From the cell containing the given text, extract its center point as (x, y) coordinate. 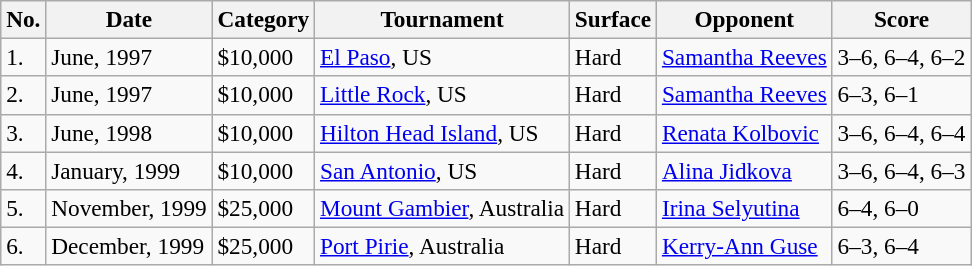
Date (129, 19)
Renata Kolbovic (745, 133)
San Antonio, US (442, 170)
Hilton Head Island, US (442, 133)
Tournament (442, 19)
June, 1998 (129, 133)
Alina Jidkova (745, 170)
6–3, 6–1 (902, 95)
Port Pirie, Australia (442, 246)
El Paso, US (442, 57)
No. (24, 19)
6. (24, 246)
6–3, 6–4 (902, 246)
1. (24, 57)
3. (24, 133)
Opponent (745, 19)
2. (24, 95)
Little Rock, US (442, 95)
3–6, 6–4, 6–2 (902, 57)
Score (902, 19)
Irina Selyutina (745, 208)
4. (24, 170)
Kerry-Ann Guse (745, 246)
Mount Gambier, Australia (442, 208)
3–6, 6–4, 6–3 (902, 170)
3–6, 6–4, 6–4 (902, 133)
November, 1999 (129, 208)
January, 1999 (129, 170)
Category (264, 19)
Surface (612, 19)
6–4, 6–0 (902, 208)
5. (24, 208)
December, 1999 (129, 246)
